Output the [X, Y] coordinate of the center of the cell containing the given text.  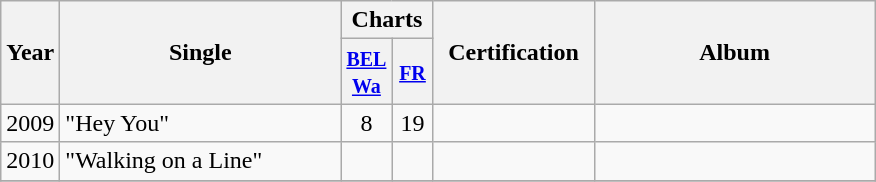
2010 [30, 161]
Charts [387, 20]
19 [412, 123]
8 [366, 123]
FR [412, 72]
Certification [514, 52]
Year [30, 52]
Album [734, 52]
"Hey You" [200, 123]
"Walking on a Line" [200, 161]
Single [200, 52]
BEL Wa [366, 72]
2009 [30, 123]
